Return the [x, y] coordinate for the center point of the cell that contains the specified text.  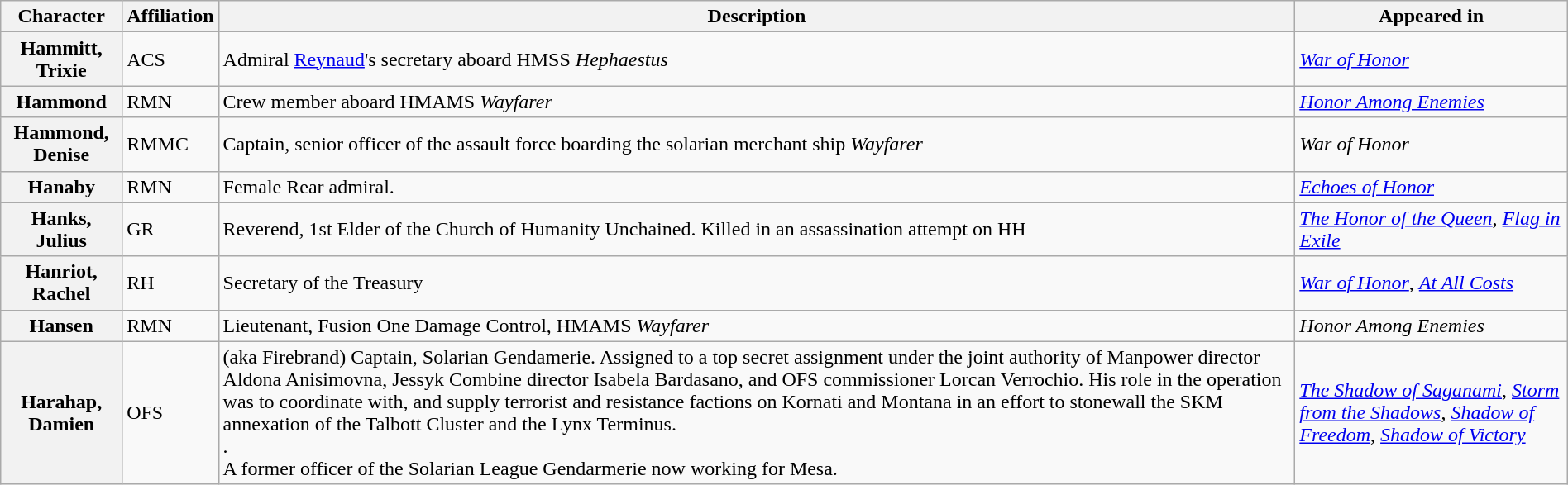
OFS [170, 413]
Affiliation [170, 17]
Hanriot, Rachel [61, 283]
Hanaby [61, 187]
Echoes of Honor [1431, 187]
Hanks, Julius [61, 230]
Secretary of the Treasury [757, 283]
Description [757, 17]
GR [170, 230]
Admiral Reynaud's secretary aboard HMSS Hephaestus [757, 59]
Character [61, 17]
RMMC [170, 144]
Hammitt, Trixie [61, 59]
Female Rear admiral. [757, 187]
Captain, senior officer of the assault force boarding the solarian merchant ship Wayfarer [757, 144]
Reverend, 1st Elder of the Church of Humanity Unchained. Killed in an assassination attempt on HH [757, 230]
Lieutenant, Fusion One Damage Control, HMAMS Wayfarer [757, 326]
RH [170, 283]
ACS [170, 59]
Crew member aboard HMAMS Wayfarer [757, 102]
The Honor of the Queen, Flag in Exile [1431, 230]
Hammond [61, 102]
Hammond, Denise [61, 144]
Hansen [61, 326]
The Shadow of Saganami, Storm from the Shadows, Shadow of Freedom, Shadow of Victory [1431, 413]
Appeared in [1431, 17]
War of Honor, At All Costs [1431, 283]
Harahap, Damien [61, 413]
